Return the (X, Y) coordinate for the center point of the cell that contains the specified text.  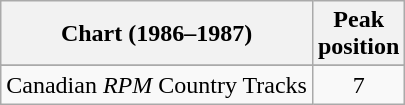
Chart (1986–1987) (157, 34)
7 (358, 85)
Peakposition (358, 34)
Canadian RPM Country Tracks (157, 85)
